Search for the cell housing the specified text and yield its [X, Y] center coordinate. 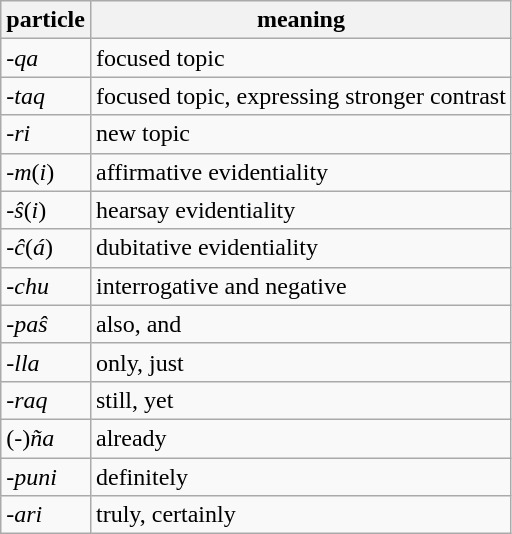
-puni [46, 477]
also, and [300, 324]
-m(i) [46, 172]
definitely [300, 477]
-lla [46, 362]
-ari [46, 515]
only, just [300, 362]
-ŝ(i) [46, 210]
new topic [300, 134]
focused topic [300, 58]
focused topic, expressing stronger contrast [300, 96]
-raq [46, 400]
-paŝ [46, 324]
interrogative and negative [300, 286]
-ri [46, 134]
-taq [46, 96]
-qa [46, 58]
still, yet [300, 400]
-ĉ(á) [46, 248]
-chu [46, 286]
truly, certainly [300, 515]
dubitative evidentiality [300, 248]
already [300, 438]
(-)ña [46, 438]
particle [46, 20]
affirmative evidentiality [300, 172]
meaning [300, 20]
hearsay evidentiality [300, 210]
